Output the (X, Y) coordinate of the center of the cell containing the given text.  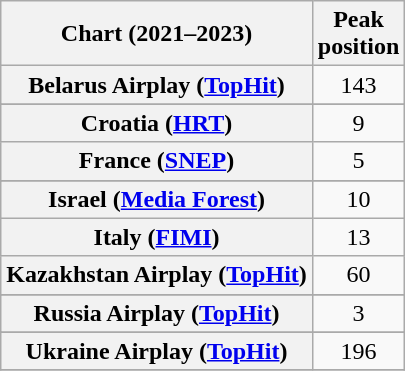
10 (358, 199)
13 (358, 237)
Croatia (HRT) (157, 123)
Peakposition (358, 34)
France (SNEP) (157, 161)
Italy (FIMI) (157, 237)
9 (358, 123)
Belarus Airplay (TopHit) (157, 85)
Chart (2021–2023) (157, 34)
60 (358, 275)
3 (358, 313)
Israel (Media Forest) (157, 199)
Ukraine Airplay (TopHit) (157, 351)
5 (358, 161)
Russia Airplay (TopHit) (157, 313)
196 (358, 351)
Kazakhstan Airplay (TopHit) (157, 275)
143 (358, 85)
